Find where the given text appears and provide that cell's center as (X, Y) coordinate. 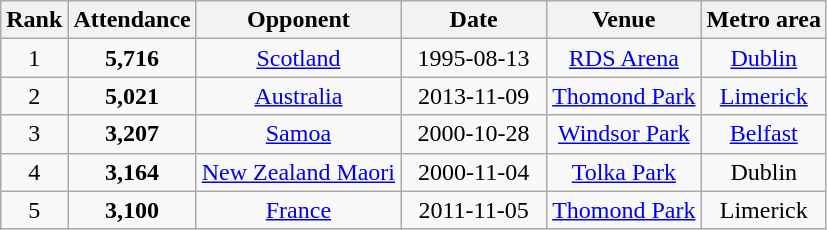
4 (34, 172)
2000-10-28 (474, 134)
3,100 (132, 210)
Samoa (298, 134)
3,164 (132, 172)
3 (34, 134)
1 (34, 58)
3,207 (132, 134)
Rank (34, 20)
Windsor Park (624, 134)
Scotland (298, 58)
Australia (298, 96)
France (298, 210)
2011-11-05 (474, 210)
1995-08-13 (474, 58)
Metro area (764, 20)
2013-11-09 (474, 96)
5 (34, 210)
Date (474, 20)
5,021 (132, 96)
2000-11-04 (474, 172)
Attendance (132, 20)
New Zealand Maori (298, 172)
5,716 (132, 58)
RDS Arena (624, 58)
2 (34, 96)
Belfast (764, 134)
Tolka Park (624, 172)
Opponent (298, 20)
Venue (624, 20)
